Pinpoint the cell where the given text exists, returning its (x, y) midpoint coordinate. 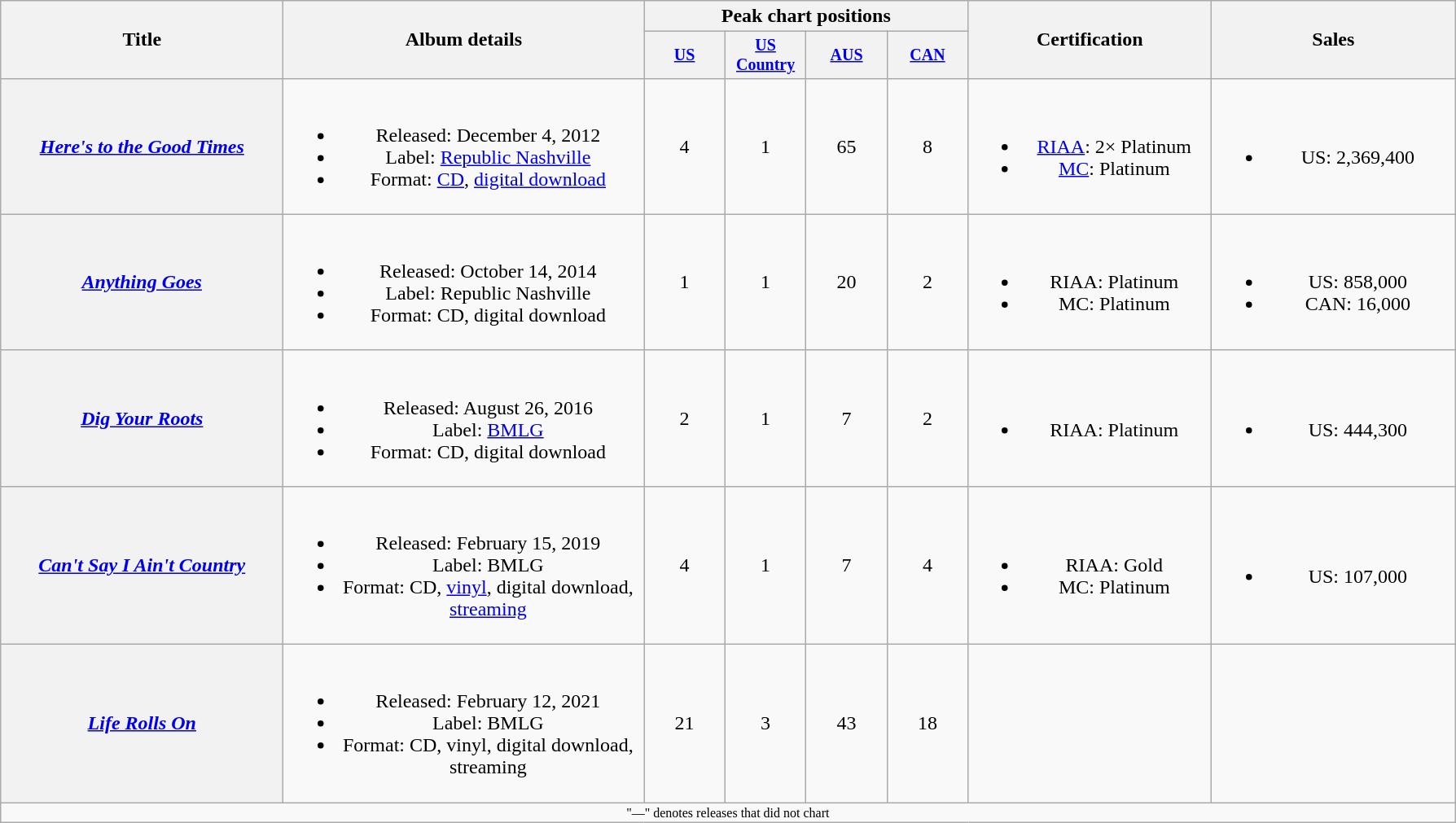
Here's to the Good Times (142, 147)
US: 858,000CAN: 16,000 (1334, 282)
RIAA: Platinum (1090, 418)
8 (927, 147)
RIAA: GoldMC: Platinum (1090, 565)
43 (847, 724)
21 (684, 724)
RIAA: PlatinumMC: Platinum (1090, 282)
65 (847, 147)
3 (765, 724)
"—" denotes releases that did not chart (728, 812)
Released: December 4, 2012Label: Republic NashvilleFormat: CD, digital download (464, 147)
Album details (464, 40)
Released: October 14, 2014Label: Republic NashvilleFormat: CD, digital download (464, 282)
AUS (847, 55)
Life Rolls On (142, 724)
Peak chart positions (806, 16)
Title (142, 40)
CAN (927, 55)
Sales (1334, 40)
Released: August 26, 2016Label: BMLGFormat: CD, digital download (464, 418)
Can't Say I Ain't Country (142, 565)
18 (927, 724)
US: 2,369,400 (1334, 147)
US Country (765, 55)
US: 444,300 (1334, 418)
Released: February 15, 2019Label: BMLGFormat: CD, vinyl, digital download, streaming (464, 565)
Anything Goes (142, 282)
20 (847, 282)
Dig Your Roots (142, 418)
Certification (1090, 40)
US (684, 55)
US: 107,000 (1334, 565)
Released: February 12, 2021Label: BMLGFormat: CD, vinyl, digital download, streaming (464, 724)
RIAA: 2× PlatinumMC: Platinum (1090, 147)
